Provide the [X, Y] coordinate of the cell's center where the given text is located.  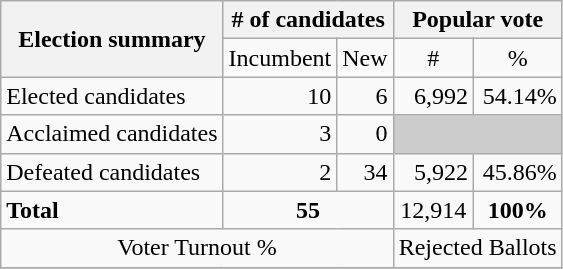
Election summary [112, 39]
12,914 [433, 210]
6 [365, 96]
Acclaimed candidates [112, 134]
55 [308, 210]
0 [365, 134]
New [365, 58]
100% [518, 210]
6,992 [433, 96]
Elected candidates [112, 96]
# of candidates [308, 20]
2 [280, 172]
54.14% [518, 96]
Popular vote [478, 20]
45.86% [518, 172]
3 [280, 134]
10 [280, 96]
Incumbent [280, 58]
# [433, 58]
% [518, 58]
5,922 [433, 172]
Voter Turnout % [197, 248]
Rejected Ballots [478, 248]
Defeated candidates [112, 172]
34 [365, 172]
Total [112, 210]
